Pinpoint the cell where the given text exists, returning its (x, y) midpoint coordinate. 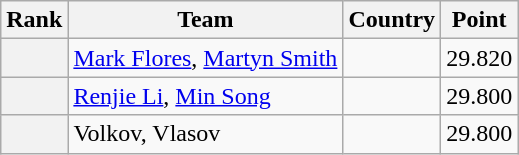
Rank (34, 20)
Team (206, 20)
Point (480, 20)
Renjie Li, Min Song (206, 96)
Volkov, Vlasov (206, 134)
29.820 (480, 58)
Mark Flores, Martyn Smith (206, 58)
Country (392, 20)
